Extract the [X, Y] coordinate from the center of the cell holding the provided text.  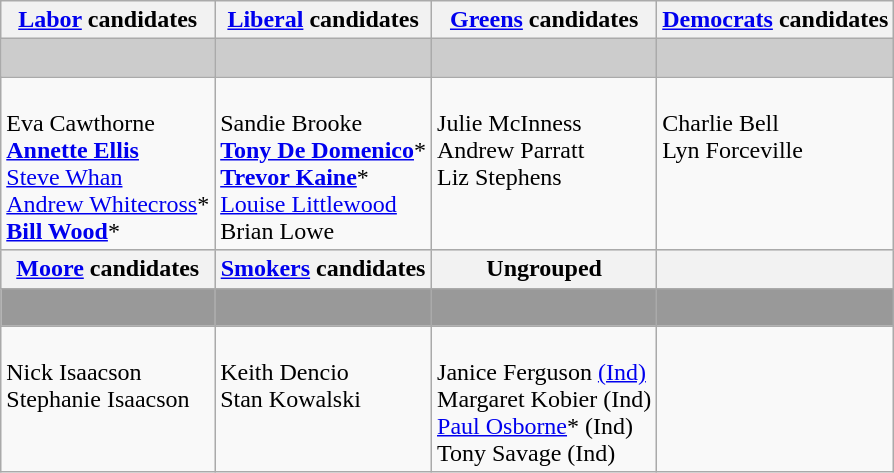
Charlie Bell Lyn Forceville [776, 164]
Julie McInness Andrew Parratt Liz Stephens [544, 164]
Nick Isaacson Stephanie Isaacson [108, 399]
Janice Ferguson (Ind) Margaret Kobier (Ind) Paul Osborne* (Ind) Tony Savage (Ind) [544, 399]
Liberal candidates [324, 20]
Ungrouped [544, 269]
Keith Dencio Stan Kowalski [324, 399]
Democrats candidates [776, 20]
Eva Cawthorne Annette Ellis Steve Whan Andrew Whitecross* Bill Wood* [108, 164]
Greens candidates [544, 20]
Sandie Brooke Tony De Domenico* Trevor Kaine* Louise Littlewood Brian Lowe [324, 164]
Moore candidates [108, 269]
Labor candidates [108, 20]
Smokers candidates [324, 269]
